Find where the given text appears and provide that cell's center as [X, Y] coordinate. 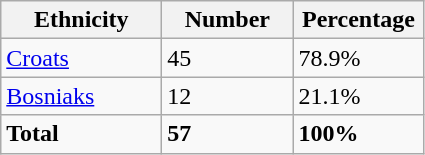
12 [228, 96]
Total [82, 134]
100% [358, 134]
45 [228, 58]
Bosniaks [82, 96]
78.9% [358, 58]
Percentage [358, 20]
Ethnicity [82, 20]
21.1% [358, 96]
57 [228, 134]
Croats [82, 58]
Number [228, 20]
